For the text-containing cell, return its midpoint in [x, y] coordinate format. 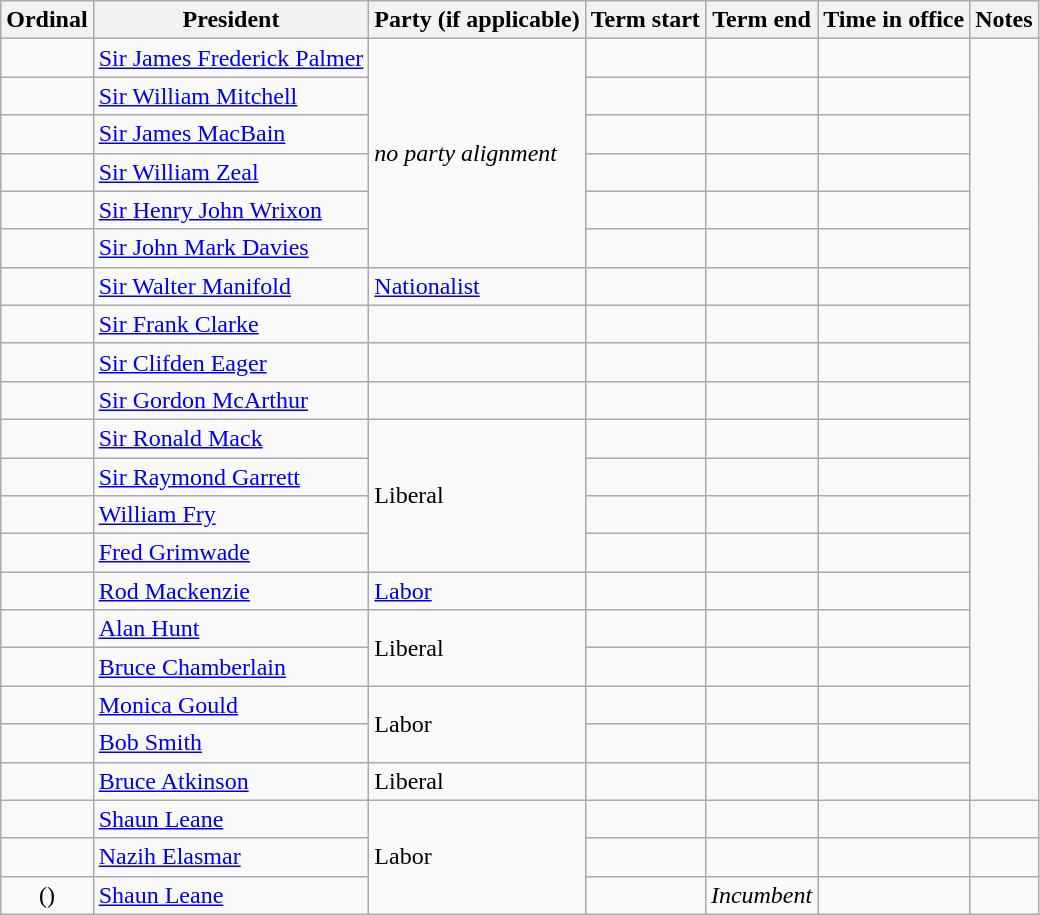
Bruce Chamberlain [231, 667]
Term start [645, 20]
Sir William Mitchell [231, 96]
Ordinal [47, 20]
Sir Clifden Eager [231, 362]
no party alignment [477, 153]
Bruce Atkinson [231, 781]
Incumbent [761, 895]
() [47, 895]
Sir Raymond Garrett [231, 477]
Time in office [894, 20]
Nazih Elasmar [231, 857]
President [231, 20]
Sir Walter Manifold [231, 286]
Sir Ronald Mack [231, 438]
Alan Hunt [231, 629]
Party (if applicable) [477, 20]
Sir Gordon McArthur [231, 400]
Sir James Frederick Palmer [231, 58]
Sir Frank Clarke [231, 324]
Sir William Zeal [231, 172]
William Fry [231, 515]
Notes [1004, 20]
Sir John Mark Davies [231, 248]
Sir Henry John Wrixon [231, 210]
Bob Smith [231, 743]
Sir James MacBain [231, 134]
Nationalist [477, 286]
Fred Grimwade [231, 553]
Term end [761, 20]
Monica Gould [231, 705]
Rod Mackenzie [231, 591]
